Return the (x, y) coordinate for the center point of the cell that contains the specified text.  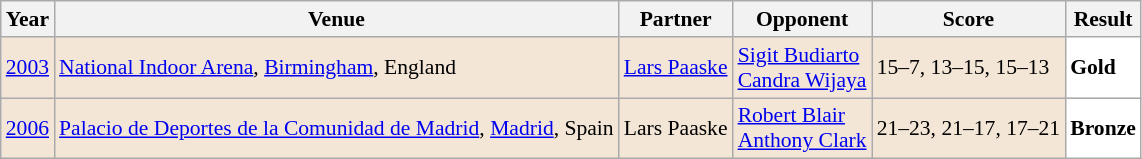
National Indoor Arena, Birmingham, England (336, 68)
Sigit Budiarto Candra Wijaya (802, 68)
Venue (336, 19)
Bronze (1103, 128)
Year (28, 19)
Gold (1103, 68)
2006 (28, 128)
Result (1103, 19)
Robert Blair Anthony Clark (802, 128)
21–23, 21–17, 17–21 (969, 128)
Score (969, 19)
15–7, 13–15, 15–13 (969, 68)
Partner (676, 19)
Palacio de Deportes de la Comunidad de Madrid, Madrid, Spain (336, 128)
2003 (28, 68)
Opponent (802, 19)
